Scan for the cell matching the given text and deliver its (x, y) coordinate at center. 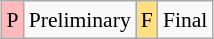
Final (186, 20)
F (147, 20)
P (13, 20)
Preliminary (80, 20)
